From the cell containing the given text, extract its center point as [X, Y] coordinate. 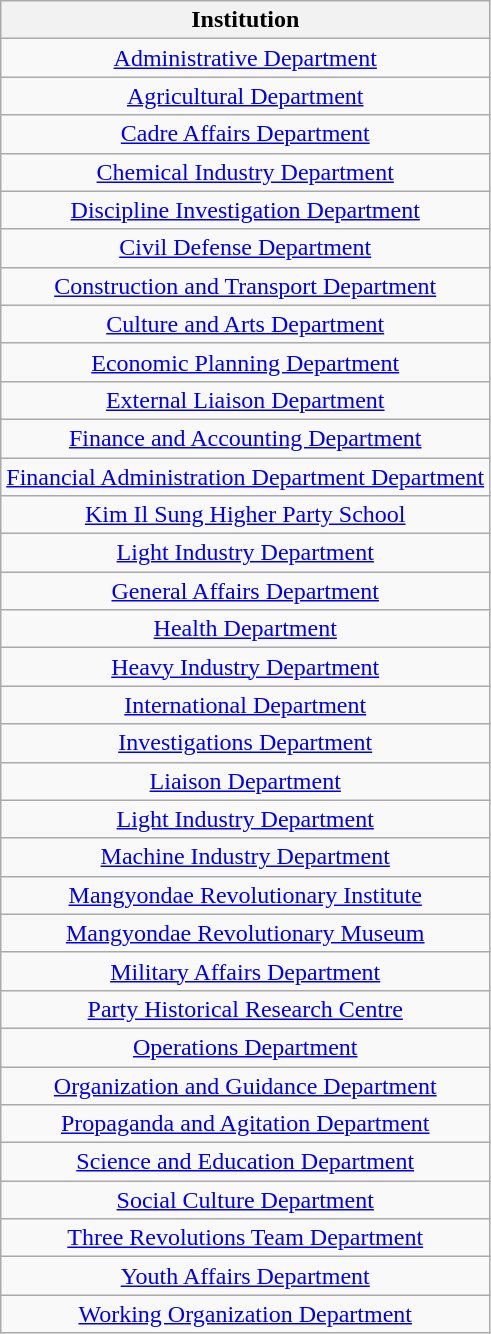
Social Culture Department [246, 1200]
Operations Department [246, 1047]
Administrative Department [246, 58]
Party Historical Research Centre [246, 1009]
External Liaison Department [246, 400]
Discipline Investigation Department [246, 210]
Youth Affairs Department [246, 1276]
Science and Education Department [246, 1162]
Culture and Arts Department [246, 324]
Agricultural Department [246, 96]
Civil Defense Department [246, 248]
Investigations Department [246, 743]
Financial Administration Department Department [246, 477]
Finance and Accounting Department [246, 438]
Working Organization Department [246, 1314]
Organization and Guidance Department [246, 1085]
Three Revolutions Team Department [246, 1238]
Kim Il Sung Higher Party School [246, 515]
Construction and Transport Department [246, 286]
Mangyondae Revolutionary Museum [246, 933]
Economic Planning Department [246, 362]
Heavy Industry Department [246, 667]
General Affairs Department [246, 591]
International Department [246, 705]
Propaganda and Agitation Department [246, 1124]
Military Affairs Department [246, 971]
Machine Industry Department [246, 857]
Health Department [246, 629]
Chemical Industry Department [246, 172]
Institution [246, 20]
Mangyondae Revolutionary Institute [246, 895]
Liaison Department [246, 781]
Cadre Affairs Department [246, 134]
